Scan for the cell matching the given text and deliver its (x, y) coordinate at center. 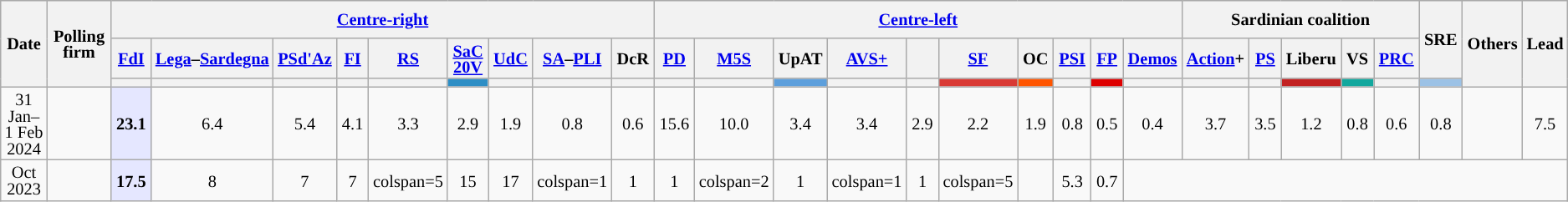
FP (1107, 58)
15.6 (674, 124)
5.4 (305, 124)
Lead (1545, 43)
FI (353, 58)
Centre-left (918, 18)
1.2 (1311, 124)
colspan=2 (734, 180)
Oct 2023 (24, 180)
PD (674, 58)
5.3 (1072, 180)
M5S (734, 58)
6.4 (212, 124)
Demos (1152, 58)
17.5 (131, 180)
31 Jan–1 Feb 2024 (24, 124)
AVS+ (866, 58)
FdI (131, 58)
3.7 (1215, 124)
Centre-right (383, 18)
Others (1492, 43)
SRE (1441, 39)
VS (1358, 58)
3.3 (408, 124)
UdC (510, 58)
PSI (1072, 58)
OC (1035, 58)
10.0 (734, 124)
2.2 (978, 124)
PSd'Az (305, 58)
RS (408, 58)
4.1 (353, 124)
Polling firm (79, 43)
17 (510, 180)
SA–PLI (572, 58)
3.5 (1266, 124)
PS (1266, 58)
UpAT (801, 58)
Action+ (1215, 58)
0.5 (1107, 124)
7.5 (1545, 124)
Liberu (1311, 58)
SaC 20V (468, 58)
15 (468, 180)
8 (212, 180)
PRC (1397, 58)
Date (24, 43)
0.7 (1107, 180)
SF (978, 58)
0.4 (1152, 124)
Sardinian coalition (1300, 18)
23.1 (131, 124)
Lega–Sardegna (212, 58)
DcR (632, 58)
